Pinpoint the cell where the given text exists, returning its [X, Y] midpoint coordinate. 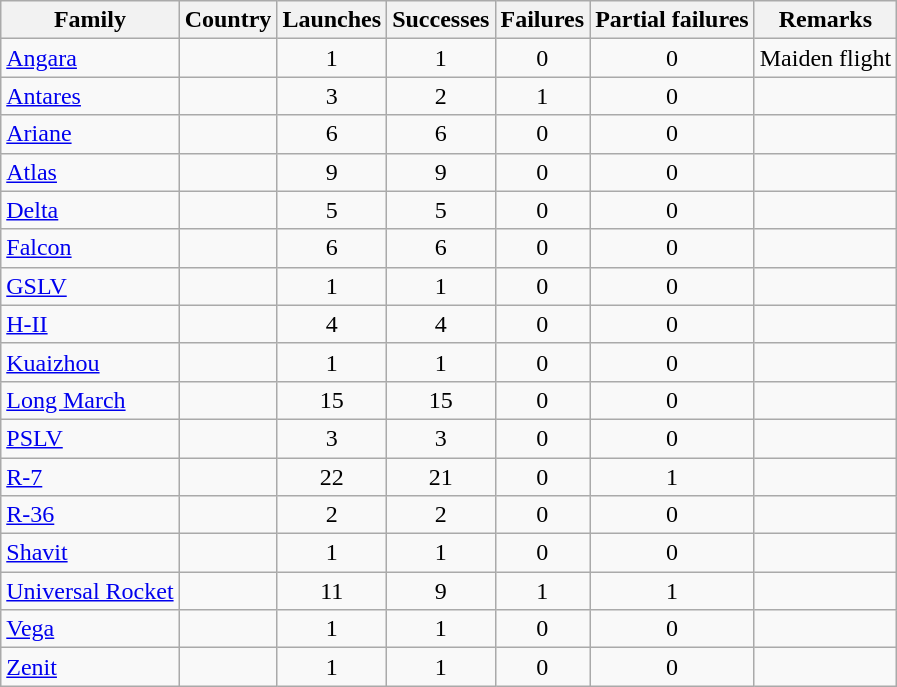
H-II [90, 324]
GSLV [90, 286]
Partial failures [672, 20]
Universal Rocket [90, 591]
Long March [90, 400]
Launches [332, 20]
Angara [90, 58]
Falcon [90, 248]
Successes [441, 20]
21 [441, 477]
R-36 [90, 515]
Delta [90, 210]
Kuaizhou [90, 362]
Failures [542, 20]
Ariane [90, 134]
Atlas [90, 172]
R-7 [90, 477]
Family [90, 20]
Zenit [90, 667]
Antares [90, 96]
Vega [90, 629]
Remarks [825, 20]
Country [228, 20]
11 [332, 591]
PSLV [90, 438]
22 [332, 477]
Shavit [90, 553]
Maiden flight [825, 58]
